Provide the [x, y] coordinate of the cell's center where the given text is located.  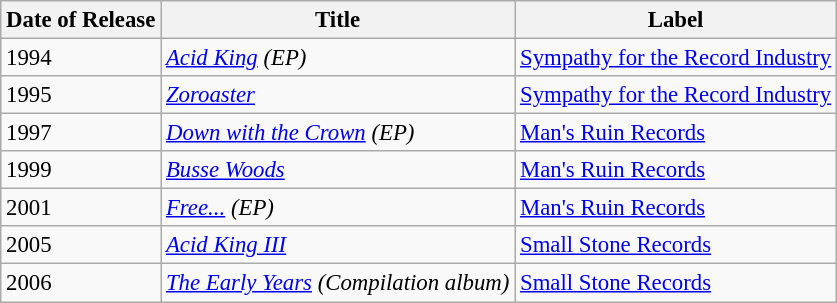
Acid King (EP) [338, 58]
2006 [81, 283]
Label [676, 20]
1995 [81, 95]
The Early Years (Compilation album) [338, 283]
1997 [81, 133]
1994 [81, 58]
Busse Woods [338, 170]
Free... (EP) [338, 208]
Acid King III [338, 245]
2001 [81, 208]
Title [338, 20]
Zoroaster [338, 95]
2005 [81, 245]
Down with the Crown (EP) [338, 133]
Date of Release [81, 20]
1999 [81, 170]
